Provide the [X, Y] coordinate of the cell's center where the given text is located.  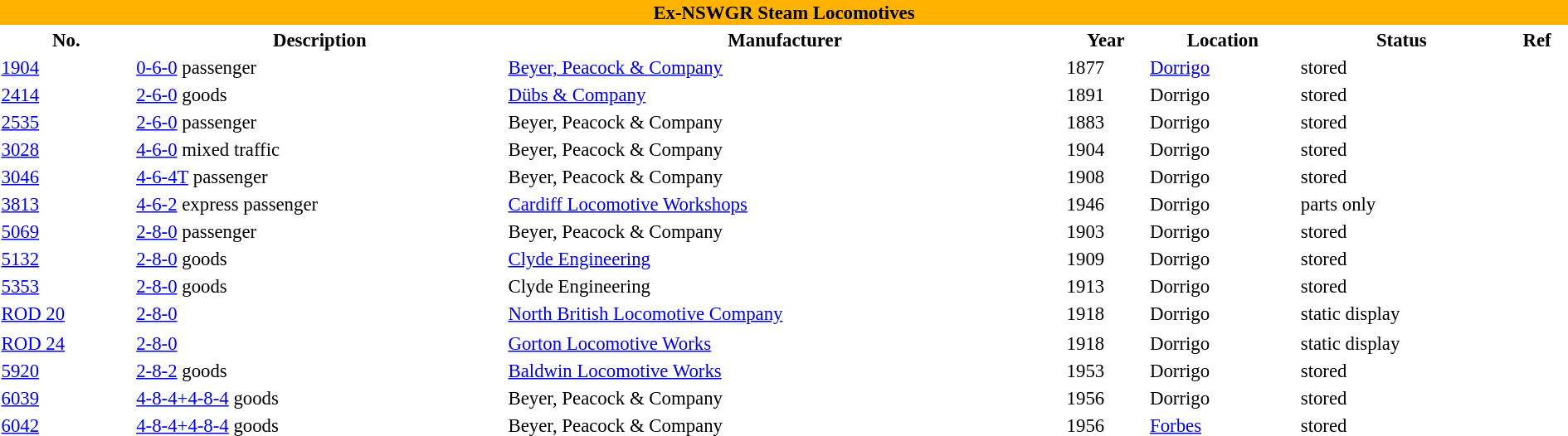
1891 [1105, 94]
4-6-0 mixed traffic [320, 149]
2-8-0 passenger [320, 231]
Status [1401, 40]
ROD 20 [66, 313]
2-6-0 passenger [320, 122]
1903 [1105, 231]
5132 [66, 259]
4-6-4T passenger [320, 177]
Description [320, 40]
Location [1223, 40]
Ex-NSWGR Steam Locomotives [784, 12]
0-6-0 passenger [320, 67]
2-8-2 goods [320, 371]
4-6-2 express passenger [320, 204]
Cardiff Locomotive Workshops [785, 204]
5920 [66, 371]
1877 [1105, 67]
5353 [66, 286]
5069 [66, 231]
2414 [66, 94]
1956 [1105, 398]
3046 [66, 177]
3028 [66, 149]
2535 [66, 122]
Year [1105, 40]
parts only [1401, 204]
2-6-0 goods [320, 94]
3813 [66, 204]
Gorton Locomotive Works [785, 343]
1908 [1105, 177]
Dübs & Company [785, 94]
1883 [1105, 122]
North British Locomotive Company [785, 313]
6039 [66, 398]
Baldwin Locomotive Works [785, 371]
4-8-4+4-8-4 goods [320, 398]
1913 [1105, 286]
1953 [1105, 371]
1909 [1105, 259]
1946 [1105, 204]
Ref [1536, 40]
No. [66, 40]
Manufacturer [785, 40]
ROD 24 [66, 343]
